Output the [x, y] coordinate of the center of the cell containing the given text.  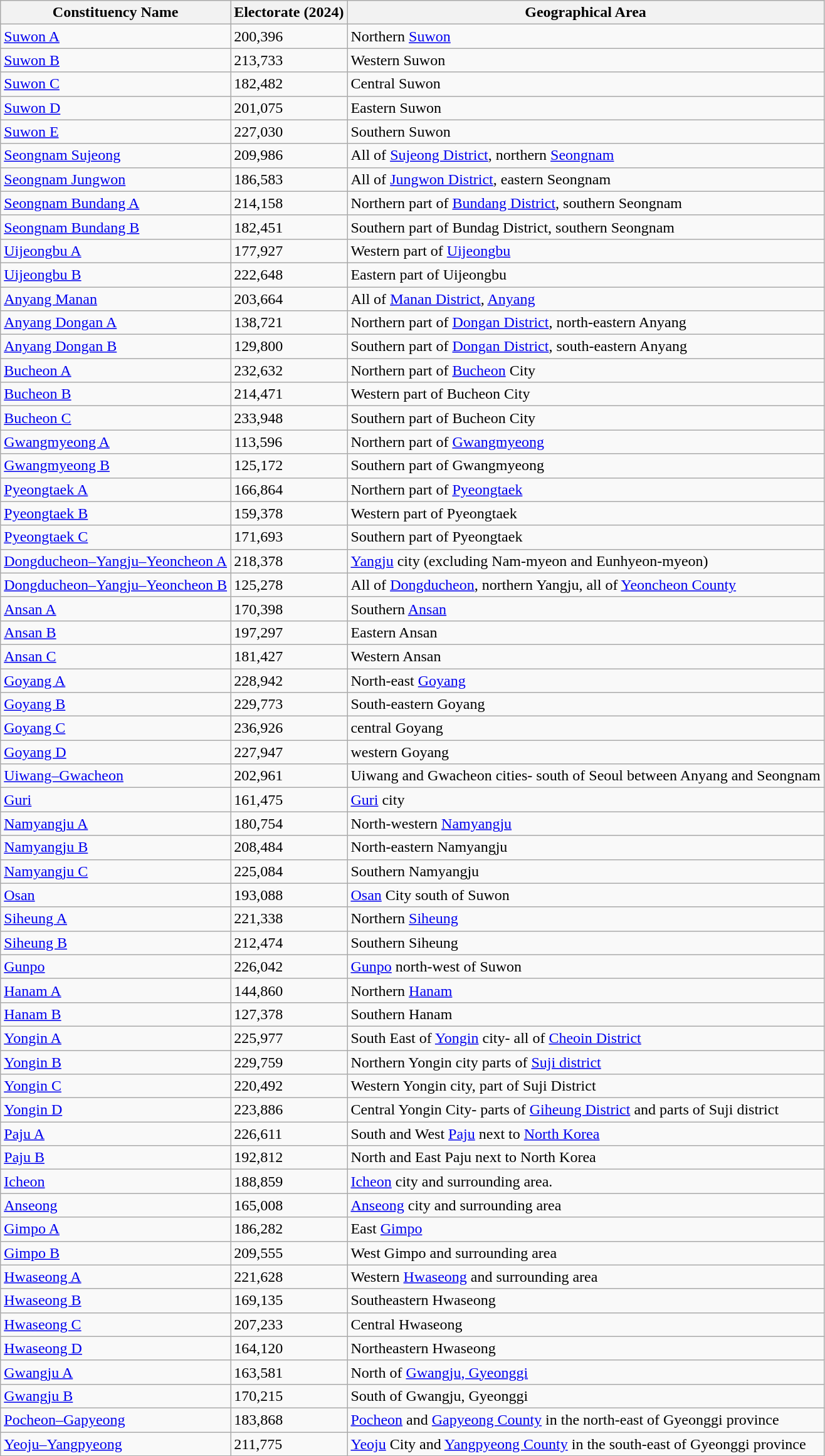
Suwon A [115, 36]
Uiwang and Gwacheon cities- south of Seoul between Anyang and Seongnam [586, 776]
Seongnam Jungwon [115, 179]
Northern part of Bucheon City [586, 370]
All of Dongducheon, northern Yangju, all of Yeoncheon County [586, 585]
186,282 [289, 1229]
Suwon C [115, 84]
Northern Siheung [586, 919]
201,075 [289, 108]
Anyang Dongan B [115, 347]
186,583 [289, 179]
181,427 [289, 656]
All of Jungwon District, eastern Seongnam [586, 179]
Geographical Area [586, 13]
Goyang C [115, 728]
Dongducheon–Yangju–Yeoncheon A [115, 561]
183,868 [289, 1420]
All of Manan District, Anyang [586, 299]
western Goyang [586, 752]
Hwaseong B [115, 1301]
138,721 [289, 323]
Paju A [115, 1134]
Guri [115, 800]
Bucheon C [115, 418]
209,986 [289, 155]
225,977 [289, 1038]
Gwangju B [115, 1396]
Eastern Ansan [586, 632]
166,864 [289, 490]
Southern part of Bundag District, southern Seongnam [586, 227]
Hwaseong A [115, 1277]
Siheung B [115, 943]
Anseong [115, 1205]
South-eastern Goyang [586, 704]
Icheon [115, 1181]
Pyeongtaek C [115, 537]
Yongin B [115, 1062]
Southern part of Bucheon City [586, 418]
Suwon D [115, 108]
192,812 [289, 1158]
Western Yongin city, part of Suji District [586, 1086]
Yangju city (excluding Nam-myeon and Eunhyeon-myeon) [586, 561]
Central Suwon [586, 84]
Western Hwaseong and surrounding area [586, 1277]
Siheung A [115, 919]
127,378 [289, 1014]
All of Sujeong District, northern Seongnam [586, 155]
164,120 [289, 1348]
Suwon E [115, 132]
Bucheon B [115, 394]
Guri city [586, 800]
Ansan C [115, 656]
Electorate (2024) [289, 13]
214,471 [289, 394]
Hwaseong D [115, 1348]
West Gimpo and surrounding area [586, 1253]
Western Ansan [586, 656]
Southern Ansan [586, 609]
Hanam B [115, 1014]
Seongnam Bundang B [115, 227]
central Goyang [586, 728]
182,482 [289, 84]
South of Gwangju, Gyeonggi [586, 1396]
Namyangju B [115, 847]
Uiwang–Gwacheon [115, 776]
Northern part of Bundang District, southern Seongnam [586, 203]
Gwangju A [115, 1372]
144,860 [289, 990]
Ansan B [115, 632]
226,042 [289, 966]
Gwangmyeong A [115, 442]
East Gimpo [586, 1229]
Uijeongbu A [115, 251]
Yongin A [115, 1038]
229,759 [289, 1062]
Goyang B [115, 704]
Northern Suwon [586, 36]
Southern part of Pyeongtaek [586, 537]
Eastern Suwon [586, 108]
220,492 [289, 1086]
221,338 [289, 919]
Seongnam Sujeong [115, 155]
Anseong city and surrounding area [586, 1205]
226,611 [289, 1134]
Northern Yongin city parts of Suji district [586, 1062]
214,158 [289, 203]
Pocheon and Gapyeong County in the north-east of Gyeonggi province [586, 1420]
Central Yongin City- parts of Giheung District and parts of Suji district [586, 1110]
208,484 [289, 847]
213,733 [289, 60]
Southern part of Gwangmyeong [586, 466]
Pocheon–Gapyeong [115, 1420]
169,135 [289, 1301]
Gunpo north-west of Suwon [586, 966]
170,215 [289, 1396]
188,859 [289, 1181]
228,942 [289, 680]
Pyeongtaek B [115, 513]
202,961 [289, 776]
125,172 [289, 466]
161,475 [289, 800]
Southern Namyangju [586, 871]
159,378 [289, 513]
193,088 [289, 895]
North and East Paju next to North Korea [586, 1158]
221,628 [289, 1277]
Southern Hanam [586, 1014]
Dongducheon–Yangju–Yeoncheon B [115, 585]
Suwon B [115, 60]
Constituency Name [115, 13]
209,555 [289, 1253]
223,886 [289, 1110]
197,297 [289, 632]
177,927 [289, 251]
Gimpo B [115, 1253]
233,948 [289, 418]
207,233 [289, 1324]
Northern part of Pyeongtaek [586, 490]
Bucheon A [115, 370]
229,773 [289, 704]
Western Suwon [586, 60]
Goyang D [115, 752]
163,581 [289, 1372]
Western part of Bucheon City [586, 394]
Southern Suwon [586, 132]
Namyangju A [115, 824]
Yeoju City and Yangpyeong County in the south-east of Gyeonggi province [586, 1443]
171,693 [289, 537]
Northeastern Hwaseong [586, 1348]
180,754 [289, 824]
Western part of Uijeongbu [586, 251]
Central Hwaseong [586, 1324]
Northern part of Gwangmyeong [586, 442]
200,396 [289, 36]
Northern part of Dongan District, north-eastern Anyang [586, 323]
218,378 [289, 561]
Yongin C [115, 1086]
South East of Yongin city- all of Cheoin District [586, 1038]
125,278 [289, 585]
182,451 [289, 227]
Anyang Dongan A [115, 323]
North-east Goyang [586, 680]
Ansan A [115, 609]
Namyangju C [115, 871]
Yeoju–Yangpyeong [115, 1443]
212,474 [289, 943]
113,596 [289, 442]
227,030 [289, 132]
Southern Siheung [586, 943]
232,632 [289, 370]
Gimpo A [115, 1229]
Hwaseong C [115, 1324]
Goyang A [115, 680]
Pyeongtaek A [115, 490]
Northern Hanam [586, 990]
211,775 [289, 1443]
Paju B [115, 1158]
Osan [115, 895]
Seongnam Bundang A [115, 203]
South and West Paju next to North Korea [586, 1134]
Hanam A [115, 990]
Eastern part of Uijeongbu [586, 275]
129,800 [289, 347]
203,664 [289, 299]
Gunpo [115, 966]
227,947 [289, 752]
222,648 [289, 275]
225,084 [289, 871]
Uijeongbu B [115, 275]
Icheon city and surrounding area. [586, 1181]
Anyang Manan [115, 299]
North-western Namyangju [586, 824]
Osan City south of Suwon [586, 895]
236,926 [289, 728]
North of Gwangju, Gyeonggi [586, 1372]
170,398 [289, 609]
Gwangmyeong B [115, 466]
Southern part of Dongan District, south-eastern Anyang [586, 347]
North-eastern Namyangju [586, 847]
Western part of Pyeongtaek [586, 513]
Southeastern Hwaseong [586, 1301]
Yongin D [115, 1110]
165,008 [289, 1205]
